Return [x, y] of the center of cell containing provided text 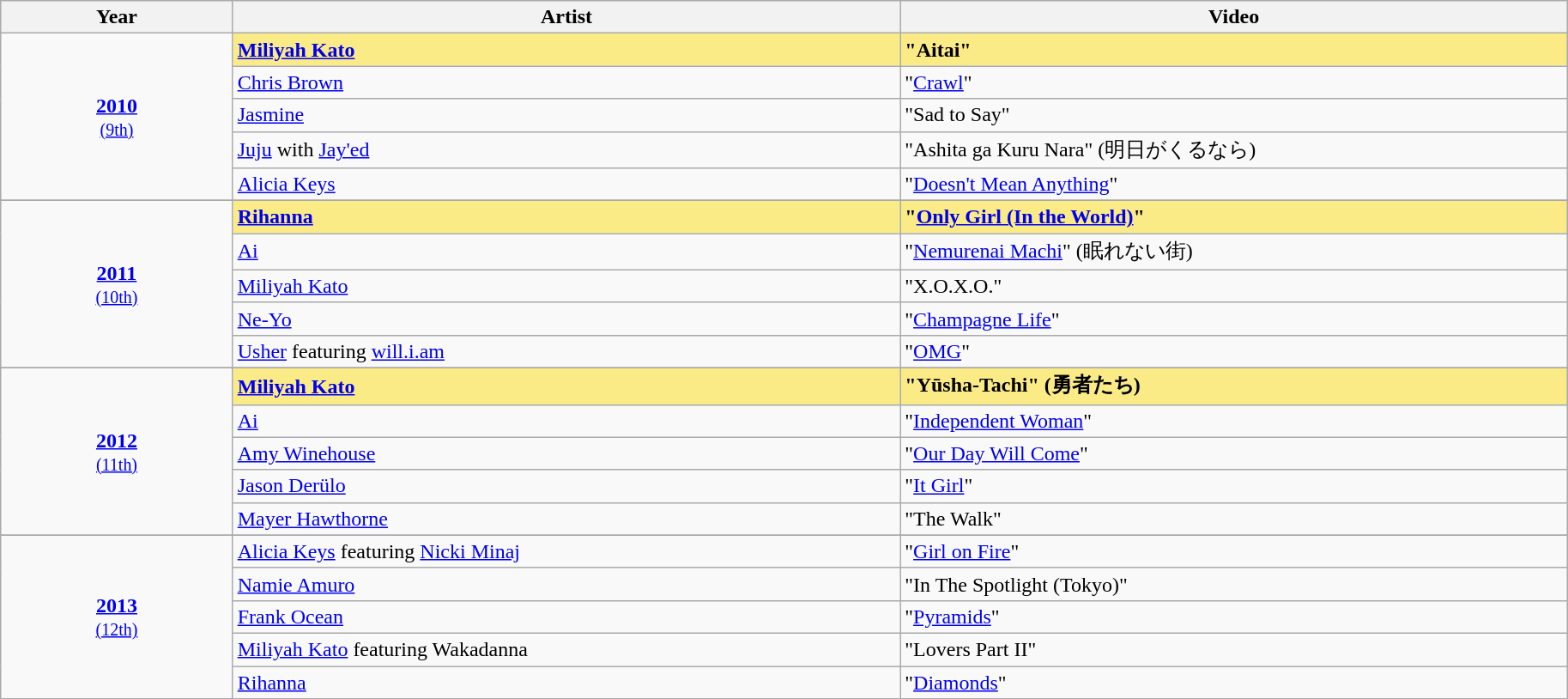
Chris Brown [566, 82]
Jason Derülo [566, 486]
Ne-Yo [566, 319]
"Yūsha-Tachi" (勇者たち) [1234, 386]
Namie Amuro [566, 584]
Video [1234, 17]
"Doesn't Mean Anything" [1234, 185]
"OMG" [1234, 351]
Miliyah Kato featuring Wakadanna [566, 649]
"Crawl" [1234, 82]
"Only Girl (In the World)" [1234, 217]
2011(10th) [117, 285]
"The Walk" [1234, 519]
Alicia Keys [566, 185]
Amy Winehouse [566, 453]
"Girl on Fire" [1234, 551]
2010(9th) [117, 117]
"Sad to Say" [1234, 115]
Frank Ocean [566, 617]
Artist [566, 17]
"Nemurenai Machi" (眠れない街) [1234, 252]
"Our Day Will Come" [1234, 453]
"Aitai" [1234, 50]
Usher featuring will.i.am [566, 351]
"Diamonds" [1234, 683]
"Pyramids" [1234, 617]
Mayer Hawthorne [566, 519]
Year [117, 17]
"Ashita ga Kuru Nara" (明日がくるなら) [1234, 149]
"Champagne Life" [1234, 319]
"It Girl" [1234, 486]
Jasmine [566, 115]
"In The Spotlight (Tokyo)" [1234, 584]
Juju with Jay'ed [566, 149]
Alicia Keys featuring Nicki Minaj [566, 551]
2013(12th) [117, 617]
"X.O.X.O." [1234, 286]
2012(11th) [117, 452]
"Lovers Part II" [1234, 649]
"Independent Woman" [1234, 421]
